Return [x, y] of the center of cell containing provided text 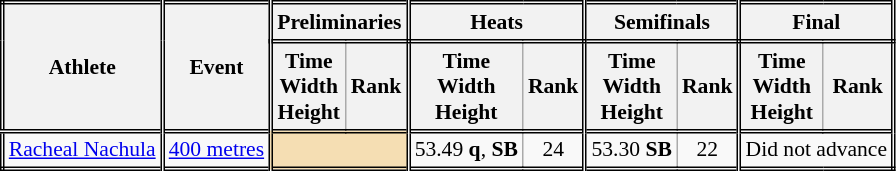
Racheal Nachula [82, 150]
24 [554, 150]
Semifinals [662, 22]
400 metres [216, 150]
53.49 q, SB [466, 150]
Did not advance [816, 150]
22 [708, 150]
Athlete [82, 67]
Final [816, 22]
Heats [496, 22]
Event [216, 67]
53.30 SB [631, 150]
Preliminaries [340, 22]
